Return [X, Y] of the center of cell containing provided text 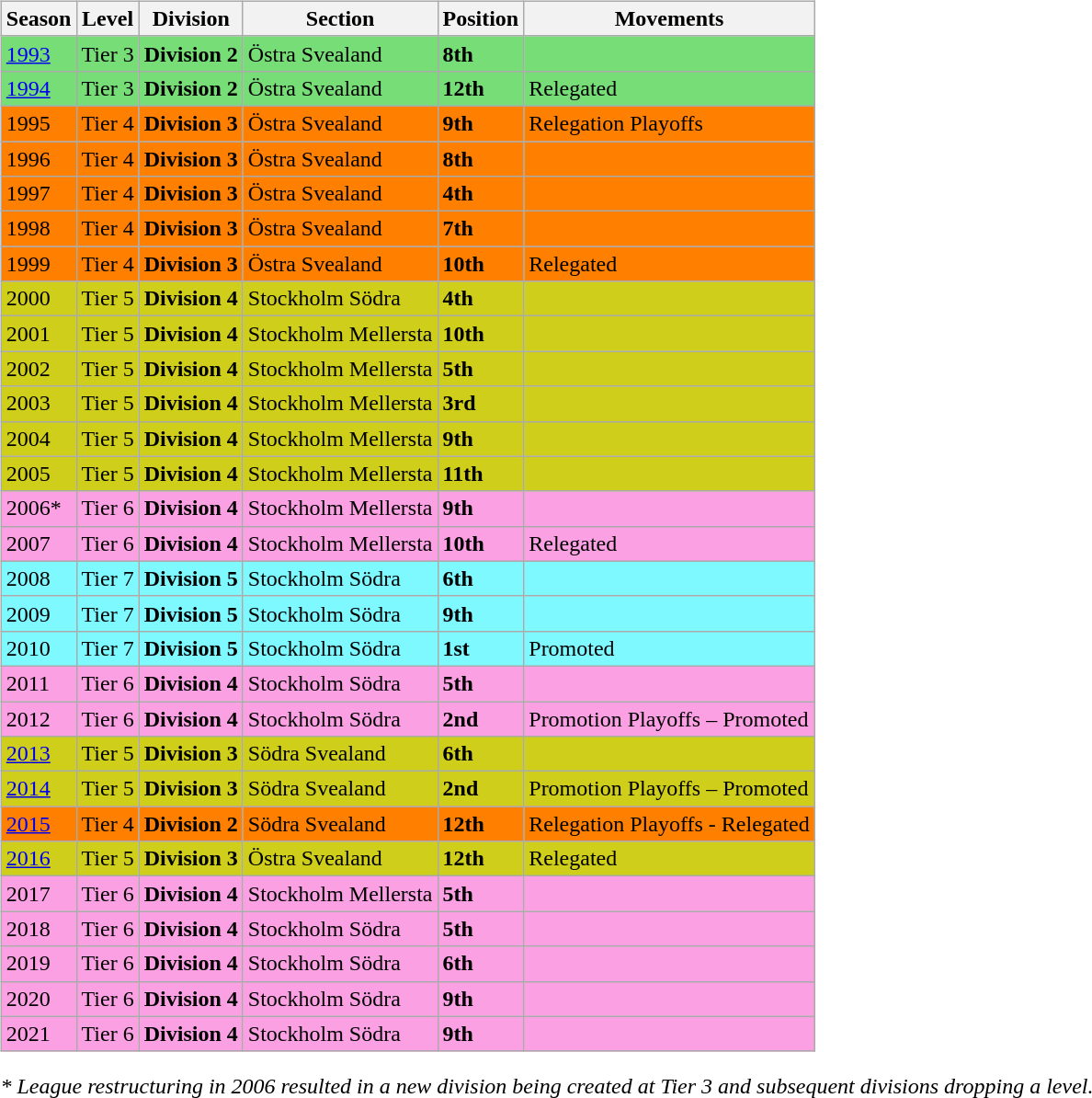
7th [481, 229]
2016 [39, 859]
Section [340, 18]
1995 [39, 123]
11th [481, 474]
2005 [39, 474]
Promoted [669, 648]
1998 [39, 229]
2019 [39, 964]
2008 [39, 578]
Position [481, 18]
Season [39, 18]
1993 [39, 53]
1994 [39, 88]
2013 [39, 754]
2015 [39, 824]
2011 [39, 683]
2012 [39, 718]
2007 [39, 543]
2001 [39, 334]
2000 [39, 299]
2006* [39, 509]
2010 [39, 648]
Division [191, 18]
2017 [39, 894]
1997 [39, 194]
2018 [39, 929]
3rd [481, 404]
1999 [39, 264]
2020 [39, 999]
2004 [39, 439]
Relegation Playoffs - Relegated [669, 824]
Movements [669, 18]
2014 [39, 789]
1996 [39, 159]
2003 [39, 404]
2009 [39, 613]
2002 [39, 369]
Relegation Playoffs [669, 123]
1st [481, 648]
Level [108, 18]
2021 [39, 1034]
